Identify which cell holds the provided text, then report its (x, y) central coordinate. 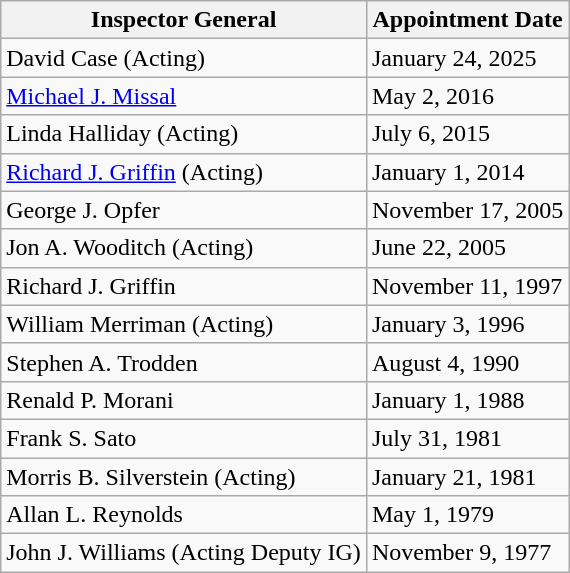
January 21, 1981 (467, 477)
Appointment Date (467, 20)
May 2, 2016 (467, 96)
George J. Opfer (184, 210)
May 1, 1979 (467, 515)
Linda Halliday (Acting) (184, 134)
William Merriman (Acting) (184, 324)
Richard J. Griffin (Acting) (184, 172)
Richard J. Griffin (184, 286)
November 11, 1997 (467, 286)
Frank S. Sato (184, 438)
Renald P. Morani (184, 400)
John J. Williams (Acting Deputy IG) (184, 553)
David Case (Acting) (184, 58)
January 3, 1996 (467, 324)
June 22, 2005 (467, 248)
November 17, 2005 (467, 210)
January 1, 2014 (467, 172)
Allan L. Reynolds (184, 515)
January 24, 2025 (467, 58)
January 1, 1988 (467, 400)
Inspector General (184, 20)
July 31, 1981 (467, 438)
November 9, 1977 (467, 553)
Michael J. Missal (184, 96)
Stephen A. Trodden (184, 362)
July 6, 2015 (467, 134)
August 4, 1990 (467, 362)
Jon A. Wooditch (Acting) (184, 248)
Morris B. Silverstein (Acting) (184, 477)
